Find where the given text appears and provide that cell's center as [X, Y] coordinate. 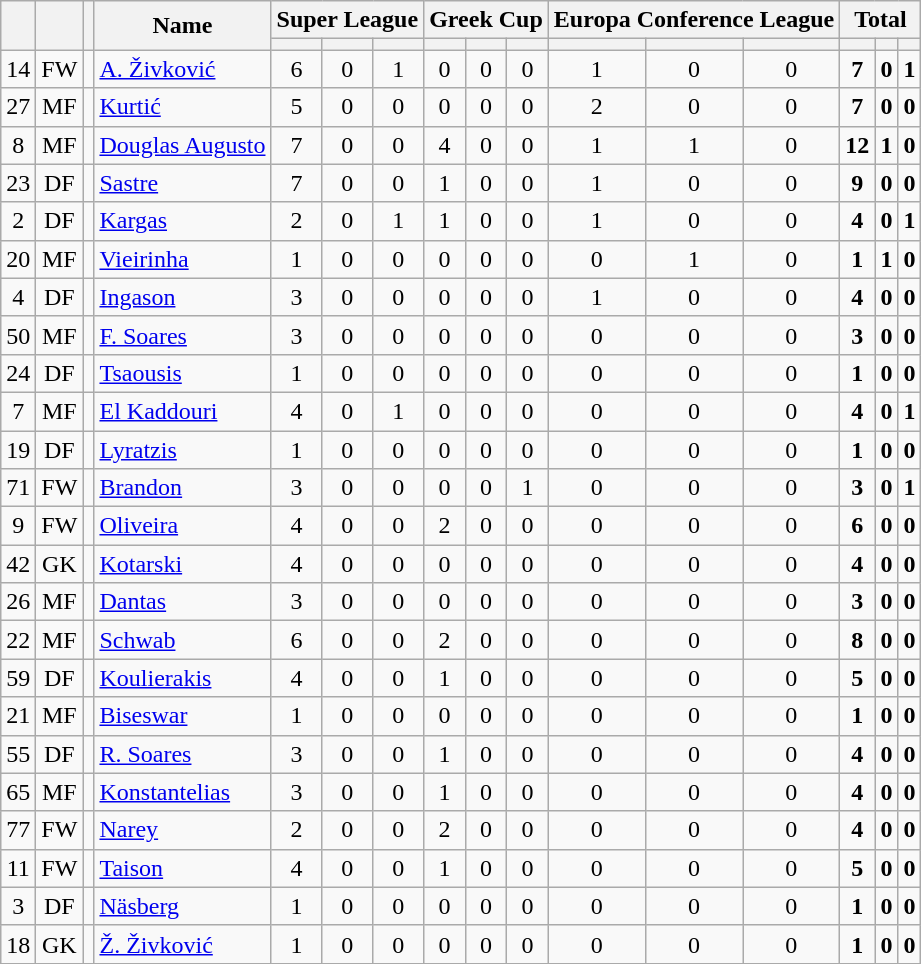
20 [18, 259]
23 [18, 183]
Koulierakis [182, 678]
Name [182, 26]
Näsberg [182, 906]
Kurtić [182, 107]
Oliveira [182, 526]
18 [18, 944]
Douglas Augusto [182, 145]
Brandon [182, 488]
Dantas [182, 602]
Lyratzis [182, 449]
R. Soares [182, 754]
Greek Cup [486, 20]
Sastre [182, 183]
Kotarski [182, 564]
A. Živković [182, 69]
Total [880, 20]
14 [18, 69]
71 [18, 488]
Ingason [182, 297]
65 [18, 792]
Europa Conference League [694, 20]
50 [18, 335]
Ž. Živković [182, 944]
42 [18, 564]
12 [858, 145]
11 [18, 868]
Vieirinha [182, 259]
21 [18, 716]
Taison [182, 868]
F. Soares [182, 335]
24 [18, 373]
26 [18, 602]
55 [18, 754]
Konstantelias [182, 792]
22 [18, 640]
Schwab [182, 640]
59 [18, 678]
Biseswar [182, 716]
Narey [182, 830]
27 [18, 107]
19 [18, 449]
El Kaddouri [182, 411]
Super League [348, 20]
Tsaousis [182, 373]
Kargas [182, 221]
77 [18, 830]
